Locate the cell with the specified text and output its (x, y) center coordinate. 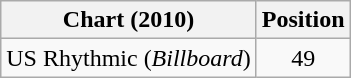
US Rhythmic (Billboard) (129, 58)
49 (303, 58)
Chart (2010) (129, 20)
Position (303, 20)
